Determine the [X, Y] coordinate at the center of the cell enclosing the given text.  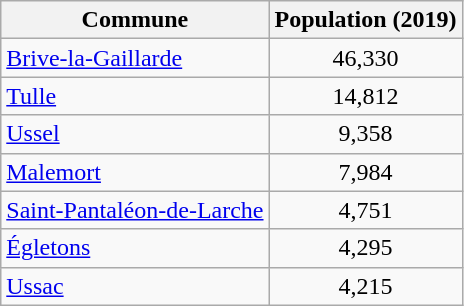
14,812 [366, 96]
4,295 [366, 248]
Ussel [135, 134]
4,215 [366, 286]
Malemort [135, 172]
4,751 [366, 210]
Égletons [135, 248]
Tulle [135, 96]
Saint-Pantaléon-de-Larche [135, 210]
Commune [135, 20]
7,984 [366, 172]
9,358 [366, 134]
Brive-la-Gaillarde [135, 58]
Ussac [135, 286]
46,330 [366, 58]
Population (2019) [366, 20]
